Return the [X, Y] coordinate for the center point of the cell that contains the specified text.  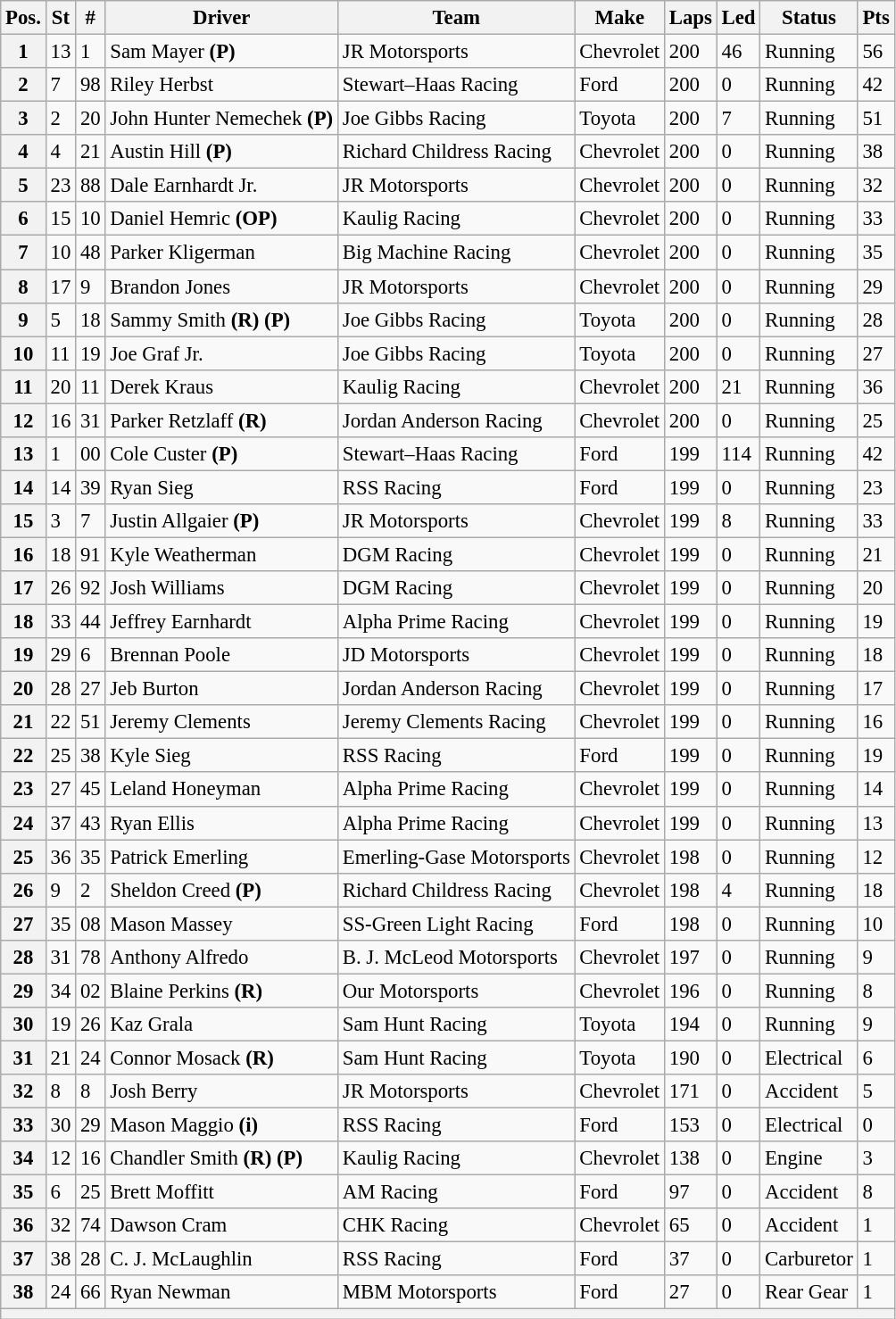
Carburetor [809, 1259]
74 [91, 1225]
Jeremy Clements Racing [456, 722]
B. J. McLeod Motorsports [456, 958]
Connor Mosack (R) [221, 1058]
Mason Maggio (i) [221, 1125]
Chandler Smith (R) (P) [221, 1158]
Daniel Hemric (OP) [221, 219]
92 [91, 588]
190 [691, 1058]
153 [691, 1125]
Kaz Grala [221, 1025]
Cole Custer (P) [221, 454]
Patrick Emerling [221, 857]
Sam Mayer (P) [221, 52]
Josh Williams [221, 588]
78 [91, 958]
CHK Racing [456, 1225]
St [61, 18]
48 [91, 253]
Led [739, 18]
Justin Allgaier (P) [221, 521]
Laps [691, 18]
97 [691, 1192]
91 [91, 554]
46 [739, 52]
Kyle Weatherman [221, 554]
Leland Honeyman [221, 790]
MBM Motorsports [456, 1293]
C. J. McLaughlin [221, 1259]
Brett Moffitt [221, 1192]
196 [691, 991]
John Hunter Nemechek (P) [221, 119]
Jeb Burton [221, 689]
45 [91, 790]
Sammy Smith (R) (P) [221, 319]
Make [619, 18]
Anthony Alfredo [221, 958]
Ryan Sieg [221, 487]
Pts [876, 18]
Mason Massey [221, 924]
Ryan Newman [221, 1293]
Blaine Perkins (R) [221, 991]
Derek Kraus [221, 386]
114 [739, 454]
Jeffrey Earnhardt [221, 622]
194 [691, 1025]
138 [691, 1158]
65 [691, 1225]
Ryan Ellis [221, 823]
Parker Retzlaff (R) [221, 420]
Engine [809, 1158]
Brennan Poole [221, 655]
43 [91, 823]
Pos. [23, 18]
Emerling-Gase Motorsports [456, 857]
08 [91, 924]
Status [809, 18]
Our Motorsports [456, 991]
88 [91, 186]
Austin Hill (P) [221, 152]
Josh Berry [221, 1091]
Driver [221, 18]
Dawson Cram [221, 1225]
JD Motorsports [456, 655]
Riley Herbst [221, 85]
# [91, 18]
39 [91, 487]
171 [691, 1091]
Rear Gear [809, 1293]
Team [456, 18]
Brandon Jones [221, 286]
Jeremy Clements [221, 722]
Big Machine Racing [456, 253]
56 [876, 52]
Parker Kligerman [221, 253]
SS-Green Light Racing [456, 924]
197 [691, 958]
98 [91, 85]
Joe Graf Jr. [221, 353]
44 [91, 622]
66 [91, 1293]
00 [91, 454]
Dale Earnhardt Jr. [221, 186]
02 [91, 991]
Sheldon Creed (P) [221, 890]
AM Racing [456, 1192]
Kyle Sieg [221, 756]
